Locate the cell with the specified text and output its (X, Y) center coordinate. 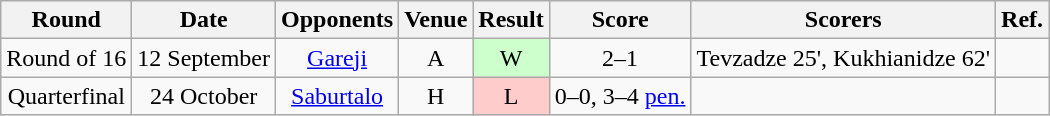
Scorers (844, 20)
2–1 (620, 58)
Round of 16 (66, 58)
24 October (204, 96)
L (511, 96)
A (436, 58)
Opponents (338, 20)
0–0, 3–4 pen. (620, 96)
Ref. (1022, 20)
Venue (436, 20)
Gareji (338, 58)
Date (204, 20)
Quarterfinal (66, 96)
Result (511, 20)
H (436, 96)
Saburtalo (338, 96)
Round (66, 20)
Tevzadze 25', Kukhianidze 62' (844, 58)
Score (620, 20)
W (511, 58)
12 September (204, 58)
